Determine the (x, y) coordinate at the center of the cell enclosing the given text.  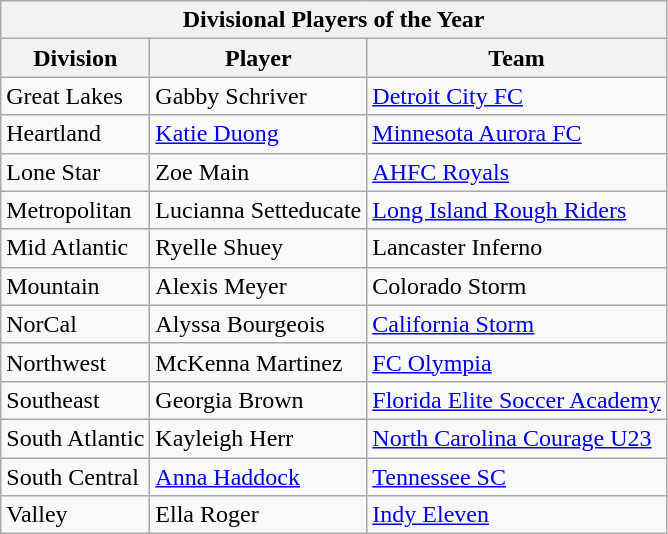
Divisional Players of the Year (334, 20)
Lancaster Inferno (517, 248)
NorCal (76, 324)
Mid Atlantic (76, 248)
Metropolitan (76, 210)
Southeast (76, 400)
Anna Haddock (258, 477)
Florida Elite Soccer Academy (517, 400)
Georgia Brown (258, 400)
Gabby Schriver (258, 96)
Ryelle Shuey (258, 248)
AHFC Royals (517, 172)
California Storm (517, 324)
Detroit City FC (517, 96)
Lucianna Setteducate (258, 210)
Colorado Storm (517, 286)
Mountain (76, 286)
Alyssa Bourgeois (258, 324)
Great Lakes (76, 96)
Team (517, 58)
Alexis Meyer (258, 286)
Long Island Rough Riders (517, 210)
Northwest (76, 362)
North Carolina Courage U23 (517, 438)
Ella Roger (258, 515)
Katie Duong (258, 134)
Lone Star (76, 172)
Minnesota Aurora FC (517, 134)
South Central (76, 477)
Zoe Main (258, 172)
Heartland (76, 134)
Division (76, 58)
McKenna Martinez (258, 362)
South Atlantic (76, 438)
Tennessee SC (517, 477)
FC Olympia (517, 362)
Kayleigh Herr (258, 438)
Valley (76, 515)
Player (258, 58)
Indy Eleven (517, 515)
